Return (X, Y) of the center of cell containing provided text 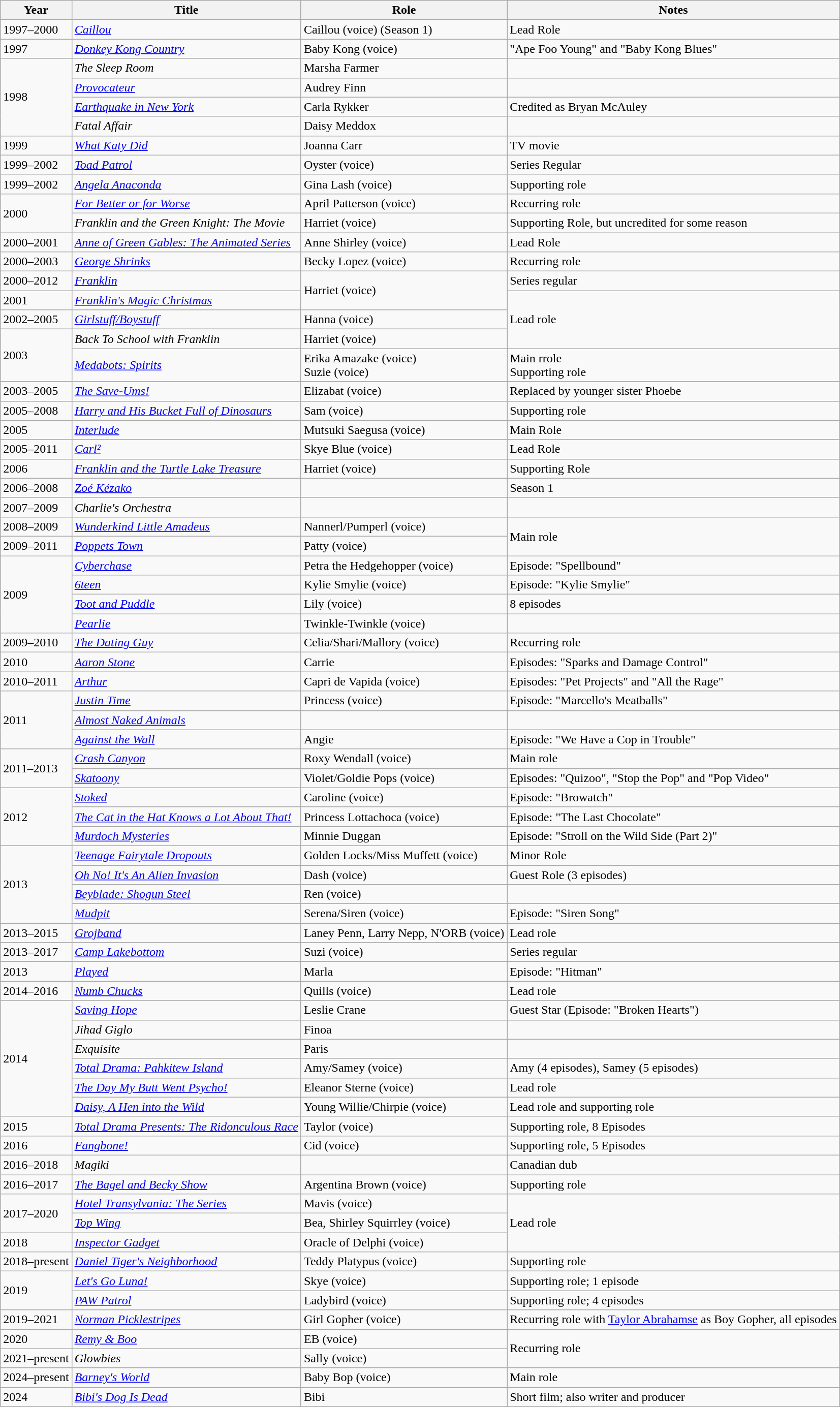
What Katy Did (186, 145)
TV movie (674, 145)
Golden Locks/Miss Muffett (voice) (403, 855)
2015 (36, 1126)
Supporting role, 5 Episodes (674, 1145)
Sally (voice) (403, 1358)
Numb Chucks (186, 991)
2013–2015 (36, 933)
2019 (36, 1291)
Patty (voice) (403, 546)
Twinkle-Twinkle (voice) (403, 623)
Inspector Gadget (186, 1242)
Lead role and supporting role (674, 1107)
Almost Naked Animals (186, 720)
Anne of Green Gables: The Animated Series (186, 242)
Petra the Hedgehopper (voice) (403, 566)
Grojband (186, 933)
Notes (674, 10)
Fangbone! (186, 1145)
Skatoony (186, 778)
2000–2003 (36, 262)
Audrey Finn (403, 87)
1998 (36, 97)
Short film; also writer and producer (674, 1397)
Justin Time (186, 701)
2003 (36, 356)
6teen (186, 585)
2020 (36, 1339)
Jihad Giglo (186, 1029)
Hanna (voice) (403, 320)
The Sleep Room (186, 68)
Total Drama Presents: The Ridonculous Race (186, 1126)
8 episodes (674, 604)
Charlie's Orchestra (186, 507)
Franklin (186, 281)
2008–2009 (36, 526)
Mutsuki Saegusa (voice) (403, 430)
Ladybird (voice) (403, 1300)
2016 (36, 1145)
2005–2008 (36, 411)
"Ape Foo Young" and "Baby Kong Blues" (674, 49)
Toad Patrol (186, 165)
Celia/Shari/Mallory (voice) (403, 643)
2014–2016 (36, 991)
2006 (36, 468)
Guest Role (3 episodes) (674, 874)
Young Willie/Chirpie (voice) (403, 1107)
Teenage Fairytale Dropouts (186, 855)
Let's Go Luna! (186, 1281)
Caroline (voice) (403, 797)
Minnie Duggan (403, 836)
Roxy Wendall (voice) (403, 759)
2024–present (36, 1378)
Episode: "Stroll on the Wild Side (Part 2)" (674, 836)
Murdoch Mysteries (186, 836)
Arthur (186, 681)
Suzi (voice) (403, 952)
Girlstuff/Boystuff (186, 320)
Supporting Role, but uncredited for some reason (674, 223)
Back To School with Franklin (186, 339)
Girl Gopher (voice) (403, 1320)
Episode: "Siren Song" (674, 914)
Angie (403, 739)
The Bagel and Becky Show (186, 1184)
2018 (36, 1242)
Episodes: "Pet Projects" and "All the Rage" (674, 681)
Skye Blue (voice) (403, 449)
2000 (36, 213)
George Shrinks (186, 262)
2009 (36, 595)
Stoked (186, 797)
Supporting role; 4 episodes (674, 1300)
Angela Anaconda (186, 184)
Supporting Role (674, 468)
2016–2017 (36, 1184)
Mavis (voice) (403, 1204)
Ren (voice) (403, 894)
Cid (voice) (403, 1145)
Toot and Puddle (186, 604)
Episode: "Hitman" (674, 972)
Violet/Goldie Pops (voice) (403, 778)
Canadian dub (674, 1165)
Elizabat (voice) (403, 391)
Zoé Kézako (186, 488)
Replaced by younger sister Phoebe (674, 391)
The Dating Guy (186, 643)
Carla Rykker (403, 107)
2002–2005 (36, 320)
2021–present (36, 1358)
Princess (voice) (403, 701)
Gina Lash (voice) (403, 184)
2007–2009 (36, 507)
Kylie Smylie (voice) (403, 585)
Amy (4 episodes), Samey (5 episodes) (674, 1068)
2009–2011 (36, 546)
Oracle of Delphi (voice) (403, 1242)
Cyberchase (186, 566)
Franklin and the Green Knight: The Movie (186, 223)
Marsha Farmer (403, 68)
Bibi's Dog Is Dead (186, 1397)
Teddy Platypus (voice) (403, 1262)
Episode: "The Last Chocolate" (674, 817)
2009–2010 (36, 643)
Recurring role with Taylor Abrahamse as Boy Gopher, all episodes (674, 1320)
Title (186, 10)
Daisy Meddox (403, 126)
Laney Penn, Larry Nepp, N'ORB (voice) (403, 933)
Harry and His Bucket Full of Dinosaurs (186, 411)
2012 (36, 817)
1997 (36, 49)
Hotel Transylvania: The Series (186, 1204)
Remy & Boo (186, 1339)
2016–2018 (36, 1165)
Capri de Vapida (voice) (403, 681)
Norman Picklestripes (186, 1320)
Joanna Carr (403, 145)
Franklin and the Turtle Lake Treasure (186, 468)
Beyblade: Shogun Steel (186, 894)
Season 1 (674, 488)
Total Drama: Pahkitew Island (186, 1068)
Against the Wall (186, 739)
Caillou (186, 29)
2005–2011 (36, 449)
2011–2013 (36, 768)
2000–2012 (36, 281)
2001 (36, 300)
2010 (36, 662)
PAW Patrol (186, 1300)
Donkey Kong Country (186, 49)
Episode: "We Have a Cop in Trouble" (674, 739)
Taylor (voice) (403, 1126)
Earthquake in New York (186, 107)
2010–2011 (36, 681)
2017–2020 (36, 1213)
Dash (voice) (403, 874)
Interlude (186, 430)
Oh No! It's An Alien Invasion (186, 874)
Baby Kong (voice) (403, 49)
Marla (403, 972)
Lily (voice) (403, 604)
2014 (36, 1058)
Episode: "Browatch" (674, 797)
Episodes: "Quizoo", "Stop the Pop" and "Pop Video" (674, 778)
Serena/Siren (voice) (403, 914)
2011 (36, 720)
2006–2008 (36, 488)
EB (voice) (403, 1339)
2000–2001 (36, 242)
Leslie Crane (403, 1010)
2019–2021 (36, 1320)
Eleanor Sterne (voice) (403, 1087)
2018–present (36, 1262)
Wunderkind Little Amadeus (186, 526)
Bea, Shirley Squirrley (voice) (403, 1223)
Episode: "Spellbound" (674, 566)
Credited as Bryan McAuley (674, 107)
Daniel Tiger's Neighborhood (186, 1262)
2003–2005 (36, 391)
Quills (voice) (403, 991)
Finoa (403, 1029)
Episode: "Marcello's Meatballs" (674, 701)
Magiki (186, 1165)
Skye (voice) (403, 1281)
Minor Role (674, 855)
Amy/Samey (voice) (403, 1068)
Pearlie (186, 623)
Bibi (403, 1397)
Supporting role; 1 episode (674, 1281)
The Save-Ums! (186, 391)
Played (186, 972)
Aaron Stone (186, 662)
For Better or for Worse (186, 203)
Daisy, A Hen into the Wild (186, 1107)
Mudpit (186, 914)
Fatal Affair (186, 126)
The Day My Butt Went Psycho! (186, 1087)
Carrie (403, 662)
Baby Bop (voice) (403, 1378)
Barney's World (186, 1378)
Supporting role, 8 Episodes (674, 1126)
Oyster (voice) (403, 165)
Paris (403, 1049)
Episode: "Kylie Smylie" (674, 585)
2013–2017 (36, 952)
Carl² (186, 449)
Saving Hope (186, 1010)
April Patterson (voice) (403, 203)
Franklin's Magic Christmas (186, 300)
Nannerl/Pumperl (voice) (403, 526)
Sam (voice) (403, 411)
Anne Shirley (voice) (403, 242)
Main Role (674, 430)
Provocateur (186, 87)
Medabots: Spirits (186, 365)
Crash Canyon (186, 759)
Top Wing (186, 1223)
Glowbies (186, 1358)
Camp Lakebottom (186, 952)
The Cat in the Hat Knows a Lot About That! (186, 817)
Main rroleSupporting role (674, 365)
Becky Lopez (voice) (403, 262)
2024 (36, 1397)
1997–2000 (36, 29)
Year (36, 10)
Role (403, 10)
Poppets Town (186, 546)
Series Regular (674, 165)
Episodes: "Sparks and Damage Control" (674, 662)
1999 (36, 145)
Erika Amazake (voice)Suzie (voice) (403, 365)
Exquisite (186, 1049)
Argentina Brown (voice) (403, 1184)
Guest Star (Episode: "Broken Hearts") (674, 1010)
2005 (36, 430)
Caillou (voice) (Season 1) (403, 29)
Princess Lottachoca (voice) (403, 817)
